Search for the cell housing the specified text and yield its [X, Y] center coordinate. 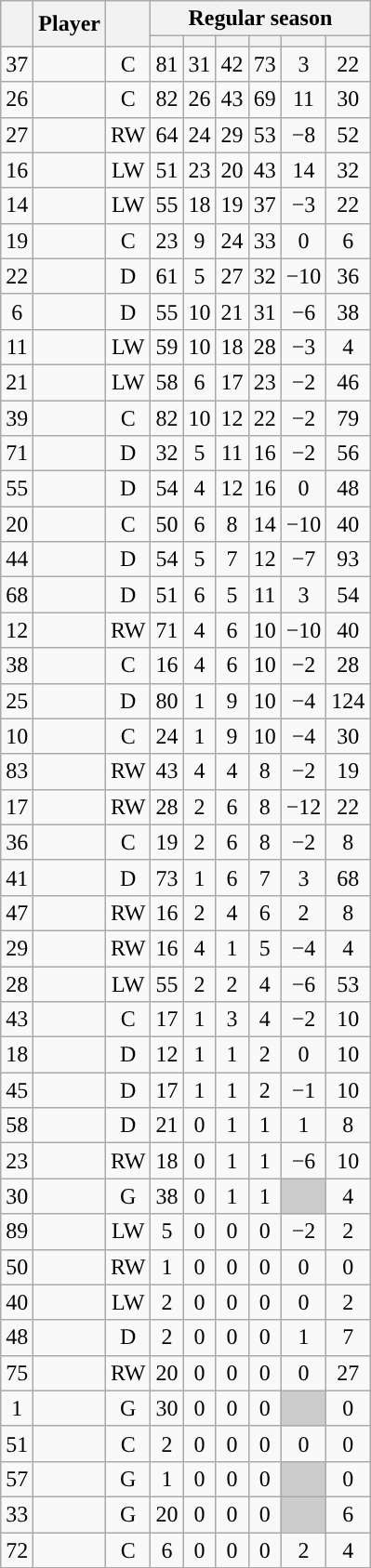
−8 [303, 135]
45 [17, 1090]
Player [70, 24]
42 [232, 64]
41 [17, 877]
69 [264, 99]
89 [17, 1232]
39 [17, 417]
93 [348, 560]
−1 [303, 1090]
Regular season [260, 19]
46 [348, 382]
44 [17, 560]
75 [17, 1373]
61 [167, 276]
52 [348, 135]
64 [167, 135]
81 [167, 64]
59 [167, 347]
56 [348, 454]
−7 [303, 560]
−12 [303, 807]
25 [17, 701]
79 [348, 417]
47 [17, 913]
124 [348, 701]
83 [17, 771]
80 [167, 701]
57 [17, 1479]
72 [17, 1549]
